Find where the given text appears and provide that cell's center as (x, y) coordinate. 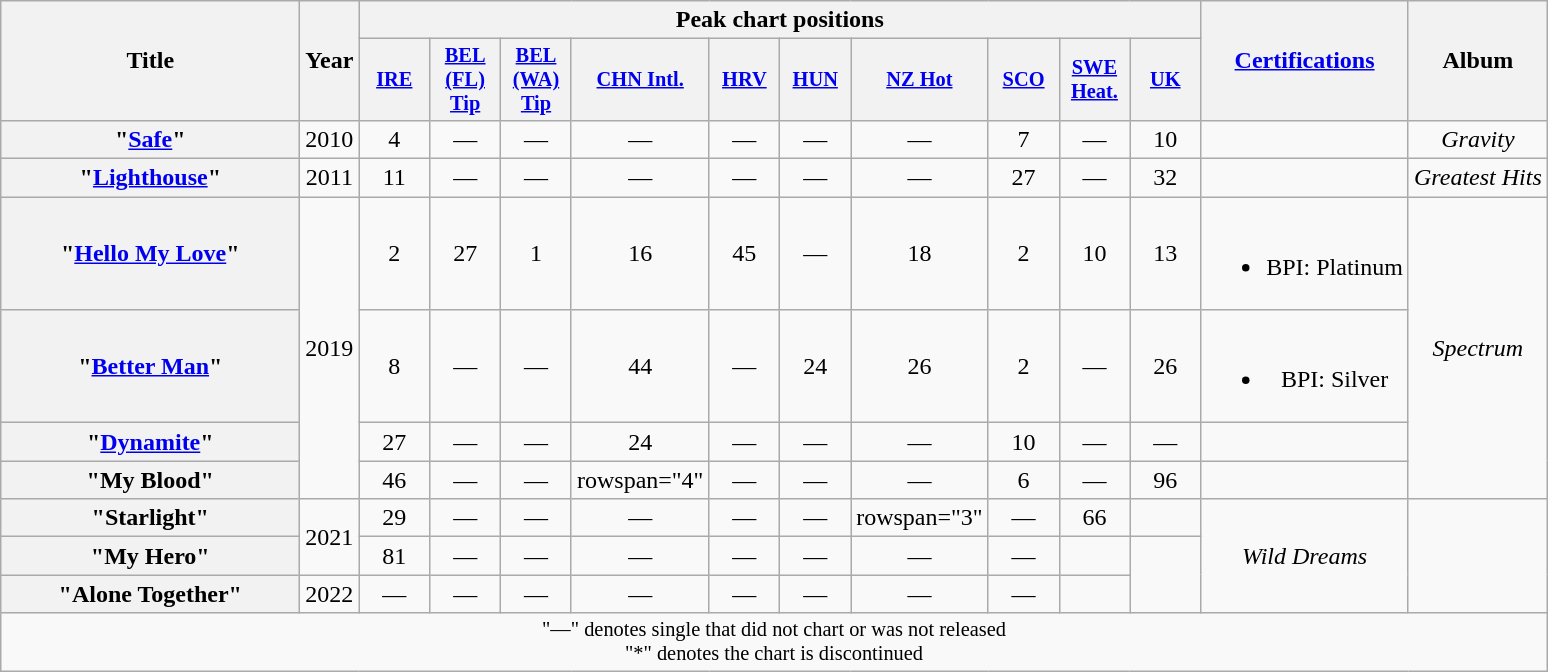
Wild Dreams (1305, 556)
"Lighthouse" (150, 178)
BPI: Silver (1305, 366)
Gravity (1478, 139)
46 (394, 480)
2022 (330, 594)
NZ Hot (920, 80)
HRV (744, 80)
8 (394, 366)
Year (330, 61)
"Safe" (150, 139)
"My Blood" (150, 480)
BEL(WA) Tip (536, 80)
HUN (816, 80)
6 (1024, 480)
2021 (330, 537)
BPI: Platinum (1305, 254)
"Alone Together" (150, 594)
SWEHeat. (1094, 80)
66 (1094, 518)
Peak chart positions (780, 20)
2019 (330, 348)
4 (394, 139)
11 (394, 178)
BEL(FL) Tip (466, 80)
96 (1166, 480)
18 (920, 254)
32 (1166, 178)
Greatest Hits (1478, 178)
"—" denotes single that did not chart or was not released"*" denotes the chart is discontinued (774, 642)
UK (1166, 80)
45 (744, 254)
rowspan="3" (920, 518)
13 (1166, 254)
"My Hero" (150, 556)
2011 (330, 178)
"Hello My Love" (150, 254)
Title (150, 61)
16 (640, 254)
"Better Man" (150, 366)
81 (394, 556)
7 (1024, 139)
Album (1478, 61)
rowspan="4" (640, 480)
Spectrum (1478, 348)
"Dynamite" (150, 442)
29 (394, 518)
2010 (330, 139)
CHN Intl. (640, 80)
SCO (1024, 80)
44 (640, 366)
1 (536, 254)
"Starlight" (150, 518)
IRE (394, 80)
Certifications (1305, 61)
